Search for the cell housing the specified text and yield its [X, Y] center coordinate. 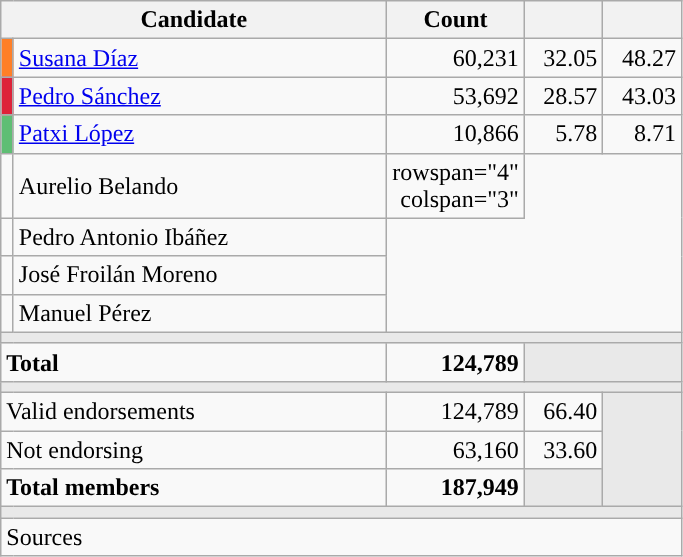
Valid endorsements [194, 411]
Susana Díaz [200, 58]
10,866 [456, 134]
187,949 [456, 488]
Pedro Antonio Ibáñez [200, 237]
rowspan="4" colspan="3" [456, 186]
5.78 [564, 134]
28.57 [564, 96]
Not endorsing [194, 449]
Patxi López [200, 134]
33.60 [564, 449]
Aurelio Belando [200, 186]
Total members [194, 488]
60,231 [456, 58]
32.05 [564, 58]
José Froilán Moreno [200, 275]
Manuel Pérez [200, 313]
Total [194, 362]
Pedro Sánchez [200, 96]
Count [456, 20]
48.27 [642, 58]
63,160 [456, 449]
Candidate [194, 20]
43.03 [642, 96]
Sources [342, 537]
53,692 [456, 96]
66.40 [564, 411]
8.71 [642, 134]
